Determine the (x, y) coordinate at the center of the cell enclosing the given text.  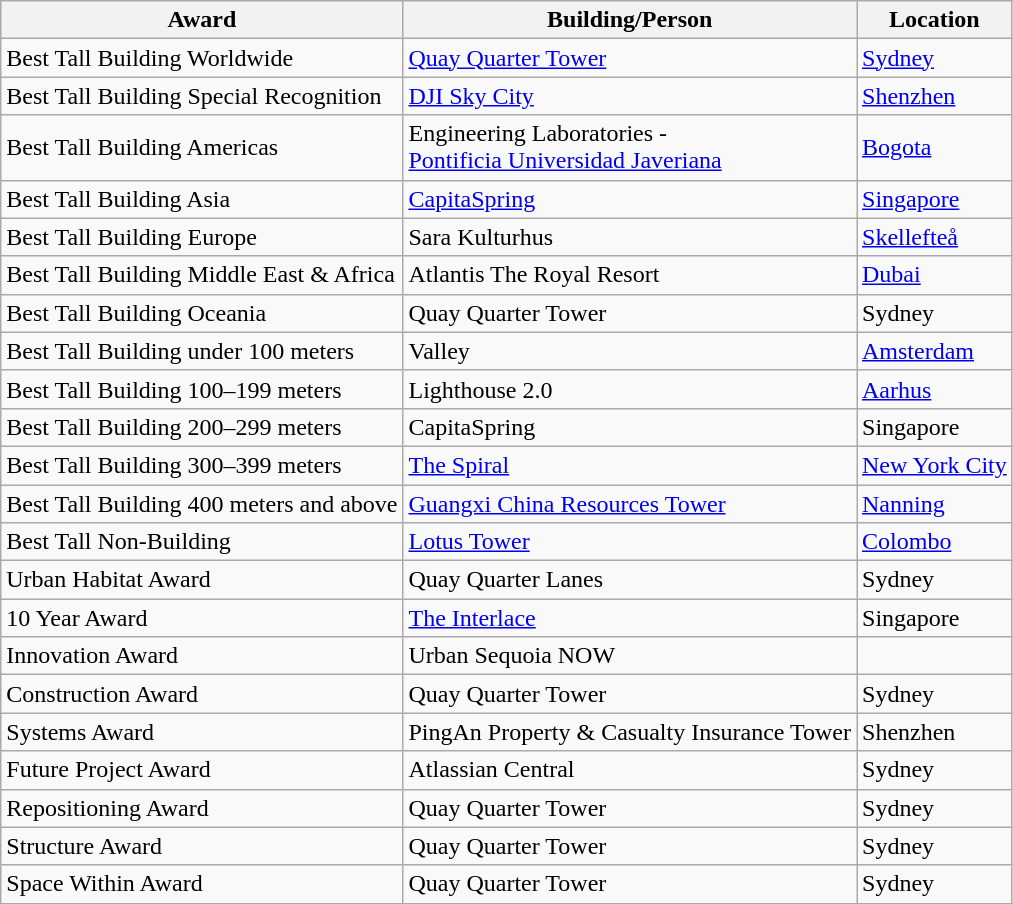
Best Tall Building Europe (202, 237)
New York City (934, 465)
Bogota (934, 148)
Skellefteå (934, 237)
Dubai (934, 275)
Urban Habitat Award (202, 580)
Atlantis The Royal Resort (630, 275)
Best Tall Building 200–299 meters (202, 427)
10 Year Award (202, 618)
Award (202, 20)
Future Project Award (202, 770)
Innovation Award (202, 656)
DJI Sky City (630, 96)
Best Tall Building 400 meters and above (202, 503)
Location (934, 20)
Systems Award (202, 732)
Lighthouse 2.0 (630, 389)
Best Tall Non-Building (202, 542)
Sara Kulturhus (630, 237)
Best Tall Building 100–199 meters (202, 389)
Best Tall Building Worldwide (202, 58)
Building/Person (630, 20)
Nanning (934, 503)
Atlassian Central (630, 770)
Guangxi China Resources Tower (630, 503)
PingAn Property & Casualty Insurance Tower (630, 732)
Amsterdam (934, 351)
Engineering Laboratories -Pontificia Universidad Javeriana (630, 148)
The Spiral (630, 465)
The Interlace (630, 618)
Best Tall Building Asia (202, 199)
Structure Award (202, 846)
Space Within Award (202, 884)
Best Tall Building Middle East & Africa (202, 275)
Aarhus (934, 389)
Best Tall Building Oceania (202, 313)
Best Tall Building Americas (202, 148)
Repositioning Award (202, 808)
Valley (630, 351)
Best Tall Building 300–399 meters (202, 465)
Lotus Tower (630, 542)
Colombo (934, 542)
Urban Sequoia NOW (630, 656)
Best Tall Building Special Recognition (202, 96)
Best Tall Building under 100 meters (202, 351)
Construction Award (202, 694)
Quay Quarter Lanes (630, 580)
